Provide the (X, Y) coordinate of the cell's center where the given text is located.  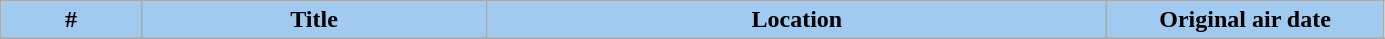
Title (314, 20)
# (72, 20)
Location (797, 20)
Original air date (1246, 20)
